Identify which cell holds the provided text, then report its [X, Y] central coordinate. 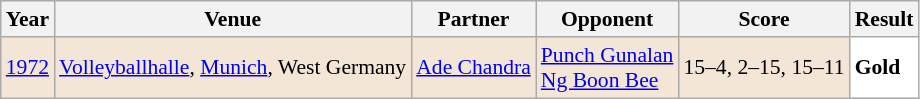
Venue [232, 19]
Punch Gunalan Ng Boon Bee [608, 68]
1972 [28, 68]
Gold [884, 68]
Year [28, 19]
Ade Chandra [474, 68]
Partner [474, 19]
15–4, 2–15, 15–11 [764, 68]
Score [764, 19]
Opponent [608, 19]
Result [884, 19]
Volleyballhalle, Munich, West Germany [232, 68]
